Locate the cell with the specified text and output its (X, Y) center coordinate. 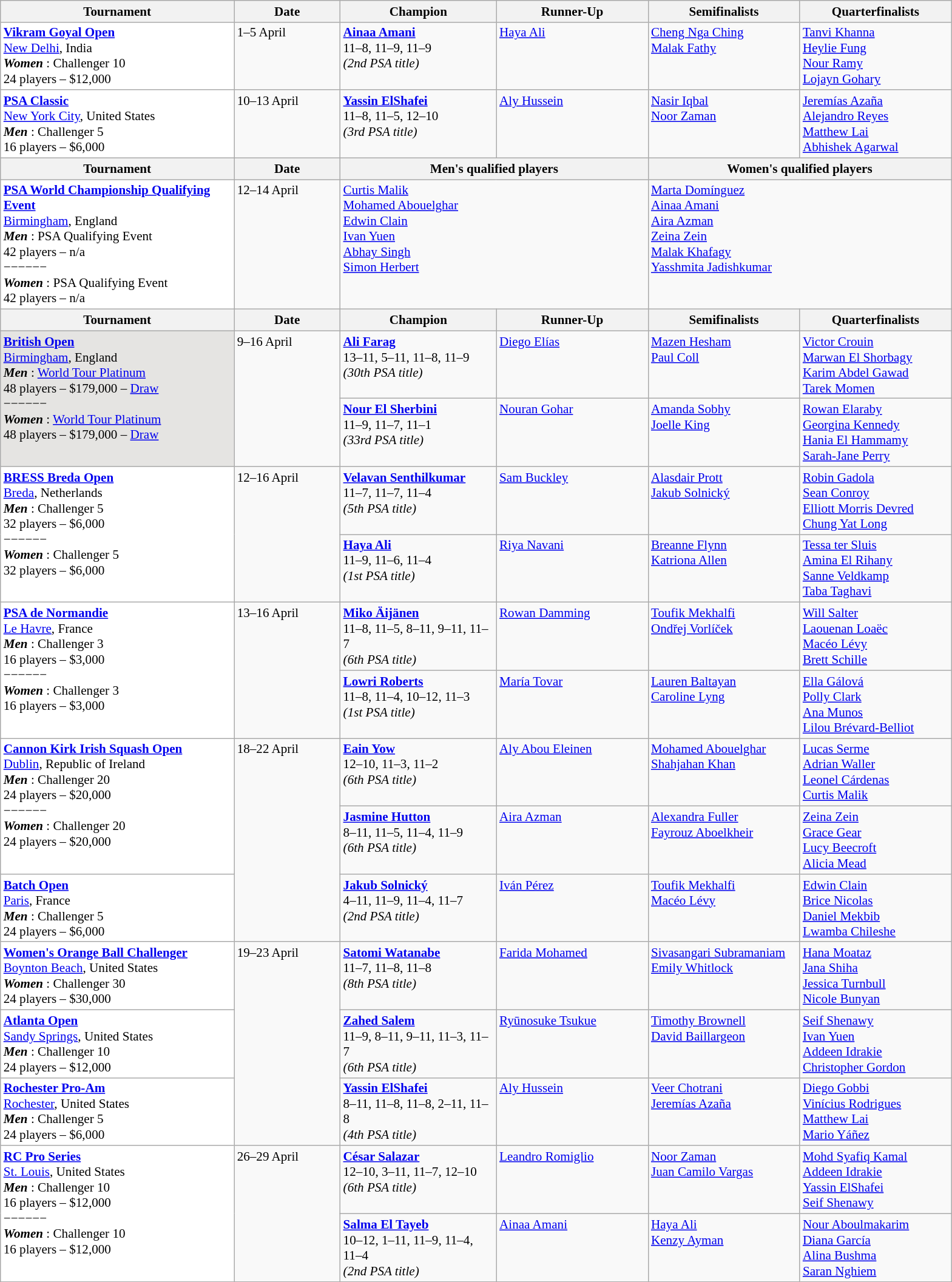
Alexandra Fuller Fayrouz Aboelkheir (724, 840)
1–5 April (288, 56)
Nouran Gohar (572, 433)
9–16 April (288, 399)
Ryūnosuke Tsukue (572, 1044)
Lowri Roberts11–8, 11–4, 10–12, 11–3(1st PSA title) (419, 704)
Mazen Hesham Paul Coll (724, 365)
12–14 April (288, 245)
Jakub Solnický4–11, 11–9, 11–4, 11–7(2nd PSA title) (419, 908)
Diego Elías (572, 365)
19–23 April (288, 1044)
Miko Äijänen11–8, 11–5, 8–11, 9–11, 11–7(6th PSA title) (419, 636)
Zahed Salem11–9, 8–11, 9–11, 11–3, 11–7(6th PSA title) (419, 1044)
Jeremías Azaña Alejandro Reyes Matthew Lai Abhishek Agarwal (876, 124)
Rowan Elaraby Georgina Kennedy Hania El Hammamy Sarah-Jane Perry (876, 433)
Rochester Pro-Am Rochester, United States Men : Challenger 524 players – $6,000 (118, 1112)
Iván Pérez (572, 908)
26–29 April (288, 1213)
Lauren Baltayan Caroline Lyng (724, 704)
Ainaa Amani11–8, 11–9, 11–9(2nd PSA title) (419, 56)
Haya Ali Kenzy Ayman (724, 1247)
Alasdair Prott Jakub Solnický (724, 501)
Curtis Malik Mohamed Abouelghar Edwin Clain Ivan Yuen Abhay Singh Simon Herbert (494, 245)
Ella Gálová Polly Clark Ana Munos Lilou Brévard-Belliot (876, 704)
Women's qualified players (800, 169)
Will Salter Laouenan Loaëc Macéo Lévy Brett Schille (876, 636)
Nasir Iqbal Noor Zaman (724, 124)
Toufik Mekhalfi Macéo Lévy (724, 908)
Cannon Kirk Irish Squash Open Dublin, Republic of Ireland Men : Challenger 2024 players – $20,000−−−−−− Women : Challenger 2024 players – $20,000 (118, 806)
Velavan Senthilkumar11–7, 11–7, 11–4(5th PSA title) (419, 501)
Mohamed Abouelghar Shahjahan Khan (724, 772)
Ainaa Amani (572, 1247)
BRESS Breda Open Breda, Netherlands Men : Challenger 532 players – $6,000−−−−−− Women : Challenger 532 players – $6,000 (118, 535)
Atlanta Open Sandy Springs, United States Men : Challenger 1024 players – $12,000 (118, 1044)
Robin Gadola Sean Conroy Elliott Morris Devred Chung Yat Long (876, 501)
Sivasangari Subramaniam Emily Whitlock (724, 976)
Mohd Syafiq Kamal Addeen Idrakie Yassin ElShafei Seif Shenawy (876, 1179)
Zeina Zein Grace Gear Lucy Beecroft Alicia Mead (876, 840)
10–13 April (288, 124)
18–22 April (288, 840)
Timothy Brownell David Baillargeon (724, 1044)
Jasmine Hutton8–11, 11–5, 11–4, 11–9(6th PSA title) (419, 840)
PSA Classic New York City, United States Men : Challenger 516 players – $6,000 (118, 124)
Cheng Nga Ching Malak Fathy (724, 56)
Ali Farag13–11, 5–11, 11–8, 11–9(30th PSA title) (419, 365)
Noor Zaman Juan Camilo Vargas (724, 1179)
Eain Yow12–10, 11–3, 11–2(6th PSA title) (419, 772)
Breanne Flynn Katriona Allen (724, 568)
Men's qualified players (494, 169)
PSA de Normandie Le Havre, France Men : Challenger 316 players – $3,000−−−−−− Women : Challenger 316 players – $3,000 (118, 670)
Toufik Mekhalfi Ondřej Vorlíček (724, 636)
Farida Mohamed (572, 976)
Sam Buckley (572, 501)
Amanda Sobhy Joelle King (724, 433)
Haya Ali11–9, 11–6, 11–4(1st PSA title) (419, 568)
Marta Domínguez Ainaa Amani Aira Azman Zeina Zein Malak Khafagy Yasshmita Jadishkumar (800, 245)
Haya Ali (572, 56)
RC Pro Series St. Louis, United States Men : Challenger 1016 players – $12,000−−−−−− Women : Challenger 1016 players – $12,000 (118, 1213)
Diego Gobbi Vinícius Rodrigues Matthew Lai Mario Yáñez (876, 1112)
Rowan Damming (572, 636)
Batch Open Paris, France Men : Challenger 524 players – $6,000 (118, 908)
Lucas Serme Adrian Waller Leonel Cárdenas Curtis Malik (876, 772)
Nour El Sherbini11–9, 11–7, 11–1(33rd PSA title) (419, 433)
Leandro Romiglio (572, 1179)
Yassin ElShafei11–8, 11–5, 12–10(3rd PSA title) (419, 124)
12–16 April (288, 535)
Riya Navani (572, 568)
María Tovar (572, 704)
Yassin ElShafei8–11, 11–8, 11–8, 2–11, 11–8(4th PSA title) (419, 1112)
Seif Shenawy Ivan Yuen Addeen Idrakie Christopher Gordon (876, 1044)
César Salazar12–10, 3–11, 11–7, 12–10(6th PSA title) (419, 1179)
Women's Orange Ball Challenger Boynton Beach, United States Women : Challenger 3024 players – $30,000 (118, 976)
Salma El Tayeb10–12, 1–11, 11–9, 11–4, 11–4(2nd PSA title) (419, 1247)
Aly Abou Eleinen (572, 772)
Veer Chotrani Jeremías Azaña (724, 1112)
13–16 April (288, 670)
Tessa ter Sluis Amina El Rihany Sanne Veldkamp Taba Taghavi (876, 568)
Hana Moataz Jana Shiha Jessica Turnbull Nicole Bunyan (876, 976)
Aira Azman (572, 840)
British Open Birmingham, England Men : World Tour Platinum48 players – $179,000 – Draw−−−−−− Women : World Tour Platinum48 players – $179,000 – Draw (118, 399)
Edwin Clain Brice Nicolas Daniel Mekbib Lwamba Chileshe (876, 908)
Tanvi Khanna Heylie Fung Nour Ramy Lojayn Gohary (876, 56)
Victor Crouin Marwan El Shorbagy Karim Abdel Gawad Tarek Momen (876, 365)
Vikram Goyal Open New Delhi, India Women : Challenger 1024 players – $12,000 (118, 56)
Satomi Watanabe11–7, 11–8, 11–8(8th PSA title) (419, 976)
Nour Aboulmakarim Diana García Alina Bushma Saran Nghiem (876, 1247)
